Return the (X, Y) coordinate for the center point of the cell that contains the specified text.  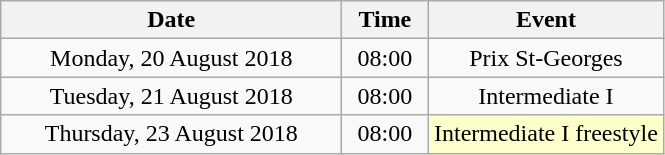
Intermediate I (546, 96)
Event (546, 20)
Tuesday, 21 August 2018 (172, 96)
Date (172, 20)
Prix St-Georges (546, 58)
Time (385, 20)
Thursday, 23 August 2018 (172, 134)
Intermediate I freestyle (546, 134)
Monday, 20 August 2018 (172, 58)
